Detect which cell encompasses the target text, then output its [X, Y] center coordinate. 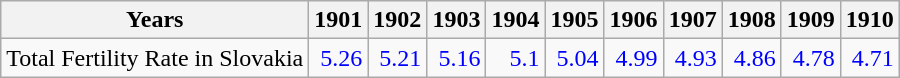
1907 [692, 20]
4.78 [810, 58]
1901 [338, 20]
1903 [456, 20]
5.26 [338, 58]
1908 [752, 20]
4.86 [752, 58]
1909 [810, 20]
1904 [516, 20]
5.1 [516, 58]
4.71 [870, 58]
Total Fertility Rate in Slovakia [155, 58]
1902 [398, 20]
5.16 [456, 58]
1906 [634, 20]
4.93 [692, 58]
Years [155, 20]
5.04 [574, 58]
5.21 [398, 58]
4.99 [634, 58]
1905 [574, 20]
1910 [870, 20]
